Scan for the cell matching the given text and deliver its (x, y) coordinate at center. 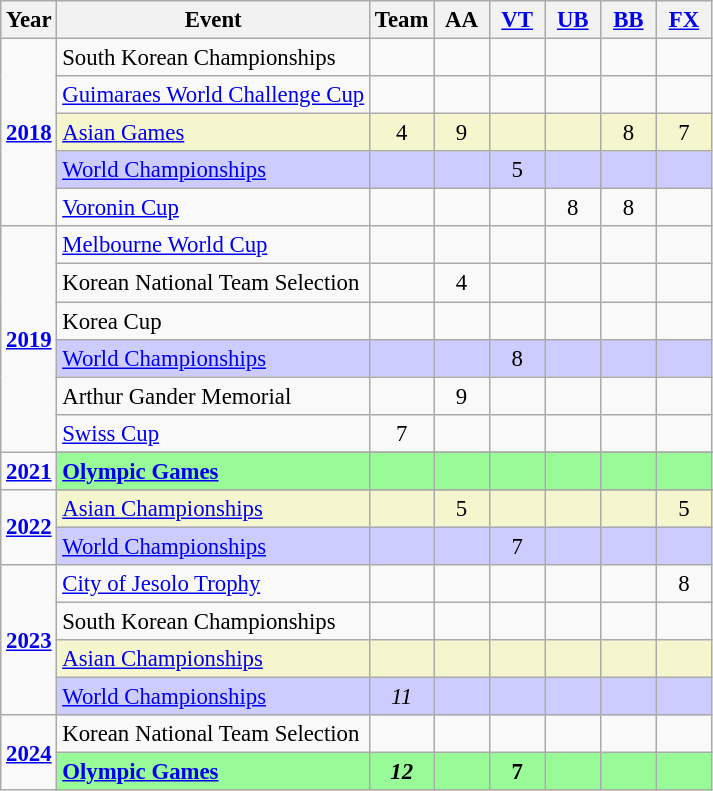
12 (402, 772)
VT (517, 20)
2024 (29, 752)
Event (214, 20)
Year (29, 20)
Team (402, 20)
2018 (29, 133)
FX (684, 20)
Korea Cup (214, 321)
UB (573, 20)
Swiss Cup (214, 433)
Arthur Gander Memorial (214, 396)
Voronin Cup (214, 208)
BB (629, 20)
2019 (29, 339)
2021 (29, 471)
AA (462, 20)
2023 (29, 640)
Guimaraes World Challenge Cup (214, 95)
2022 (29, 528)
City of Jesolo Trophy (214, 584)
Asian Games (214, 133)
Melbourne World Cup (214, 245)
11 (402, 697)
